From the cell containing the given text, extract its center point as [x, y] coordinate. 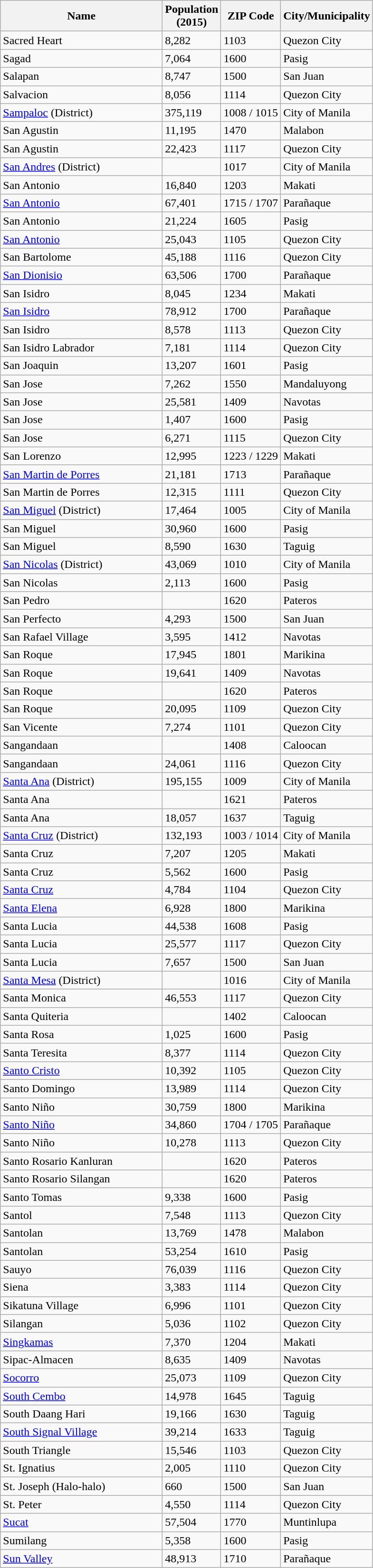
1715 / 1707 [251, 203]
11,195 [192, 131]
Mandaluyong [327, 384]
48,913 [192, 1559]
Santo Rosario Silangan [82, 1179]
Silangan [82, 1323]
St. Ignatius [82, 1468]
1223 / 1229 [251, 456]
Socorro [82, 1378]
Sumilang [82, 1540]
10,392 [192, 1070]
7,370 [192, 1341]
18,057 [192, 817]
25,073 [192, 1378]
City/Municipality [327, 16]
1713 [251, 474]
Name [82, 16]
South Daang Hari [82, 1414]
South Triangle [82, 1450]
43,069 [192, 565]
8,056 [192, 94]
3,383 [192, 1287]
1637 [251, 817]
San Dionisio [82, 275]
Salvacion [82, 94]
Santa Cruz (District) [82, 836]
Santa Mesa (District) [82, 980]
34,860 [192, 1125]
Sagad [82, 58]
1102 [251, 1323]
13,769 [192, 1233]
1408 [251, 745]
44,538 [192, 926]
30,960 [192, 529]
1608 [251, 926]
1017 [251, 167]
1610 [251, 1251]
19,641 [192, 673]
17,945 [192, 655]
4,550 [192, 1504]
Santa Monica [82, 998]
San Joaquin [82, 366]
6,271 [192, 438]
1470 [251, 131]
1770 [251, 1522]
1009 [251, 781]
1005 [251, 510]
12,995 [192, 456]
Sacred Heart [82, 40]
1550 [251, 384]
Santa Rosa [82, 1034]
1104 [251, 890]
8,747 [192, 76]
San Nicolas (District) [82, 565]
San Vicente [82, 727]
13,207 [192, 366]
8,045 [192, 293]
5,562 [192, 872]
10,278 [192, 1143]
San Bartolome [82, 257]
7,064 [192, 58]
1204 [251, 1341]
8,377 [192, 1052]
Santa Quiteria [82, 1016]
1645 [251, 1396]
39,214 [192, 1432]
17,464 [192, 510]
San Perfecto [82, 619]
15,546 [192, 1450]
5,036 [192, 1323]
1205 [251, 854]
3,595 [192, 637]
San Andres (District) [82, 167]
1633 [251, 1432]
660 [192, 1486]
1110 [251, 1468]
Sun Valley [82, 1559]
13,989 [192, 1088]
San Nicolas [82, 583]
Santa Elena [82, 908]
132,193 [192, 836]
1412 [251, 637]
Population(2015) [192, 16]
1016 [251, 980]
21,224 [192, 221]
53,254 [192, 1251]
Sipac-Almacen [82, 1360]
7,657 [192, 962]
Santo Cristo [82, 1070]
1601 [251, 366]
South Cembo [82, 1396]
Sikatuna Village [82, 1305]
4,293 [192, 619]
8,578 [192, 330]
30,759 [192, 1107]
Santo Tomas [82, 1197]
1621 [251, 799]
Muntinlupa [327, 1522]
8,590 [192, 547]
8,635 [192, 1360]
2,113 [192, 583]
Salapan [82, 76]
Santa Teresita [82, 1052]
South Signal Village [82, 1432]
1003 / 1014 [251, 836]
San Lorenzo [82, 456]
7,207 [192, 854]
7,274 [192, 727]
2,005 [192, 1468]
San Miguel (District) [82, 510]
Sauyo [82, 1269]
46,553 [192, 998]
1115 [251, 438]
4,784 [192, 890]
Santo Rosario Kanluran [82, 1161]
8,282 [192, 40]
7,181 [192, 348]
25,043 [192, 239]
1478 [251, 1233]
25,577 [192, 944]
21,181 [192, 474]
45,188 [192, 257]
63,506 [192, 275]
San Rafael Village [82, 637]
78,912 [192, 312]
195,155 [192, 781]
1704 / 1705 [251, 1125]
1402 [251, 1016]
14,978 [192, 1396]
375,119 [192, 113]
9,338 [192, 1197]
Siena [82, 1287]
20,095 [192, 709]
St. Joseph (Halo-halo) [82, 1486]
1010 [251, 565]
St. Peter [82, 1504]
1111 [251, 492]
19,166 [192, 1414]
7,262 [192, 384]
Singkamas [82, 1341]
1203 [251, 185]
1801 [251, 655]
1008 / 1015 [251, 113]
16,840 [192, 185]
5,358 [192, 1540]
Santol [82, 1215]
Santo Domingo [82, 1088]
6,928 [192, 908]
6,996 [192, 1305]
1,407 [192, 420]
San Isidro Labrador [82, 348]
1605 [251, 221]
San Pedro [82, 601]
Sucat [82, 1522]
12,315 [192, 492]
7,548 [192, 1215]
Santa Ana (District) [82, 781]
76,039 [192, 1269]
24,061 [192, 763]
22,423 [192, 149]
1710 [251, 1559]
Sampaloc (District) [82, 113]
67,401 [192, 203]
1,025 [192, 1034]
25,581 [192, 402]
ZIP Code [251, 16]
57,504 [192, 1522]
1234 [251, 293]
